Pinpoint the cell where the given text exists, returning its (x, y) midpoint coordinate. 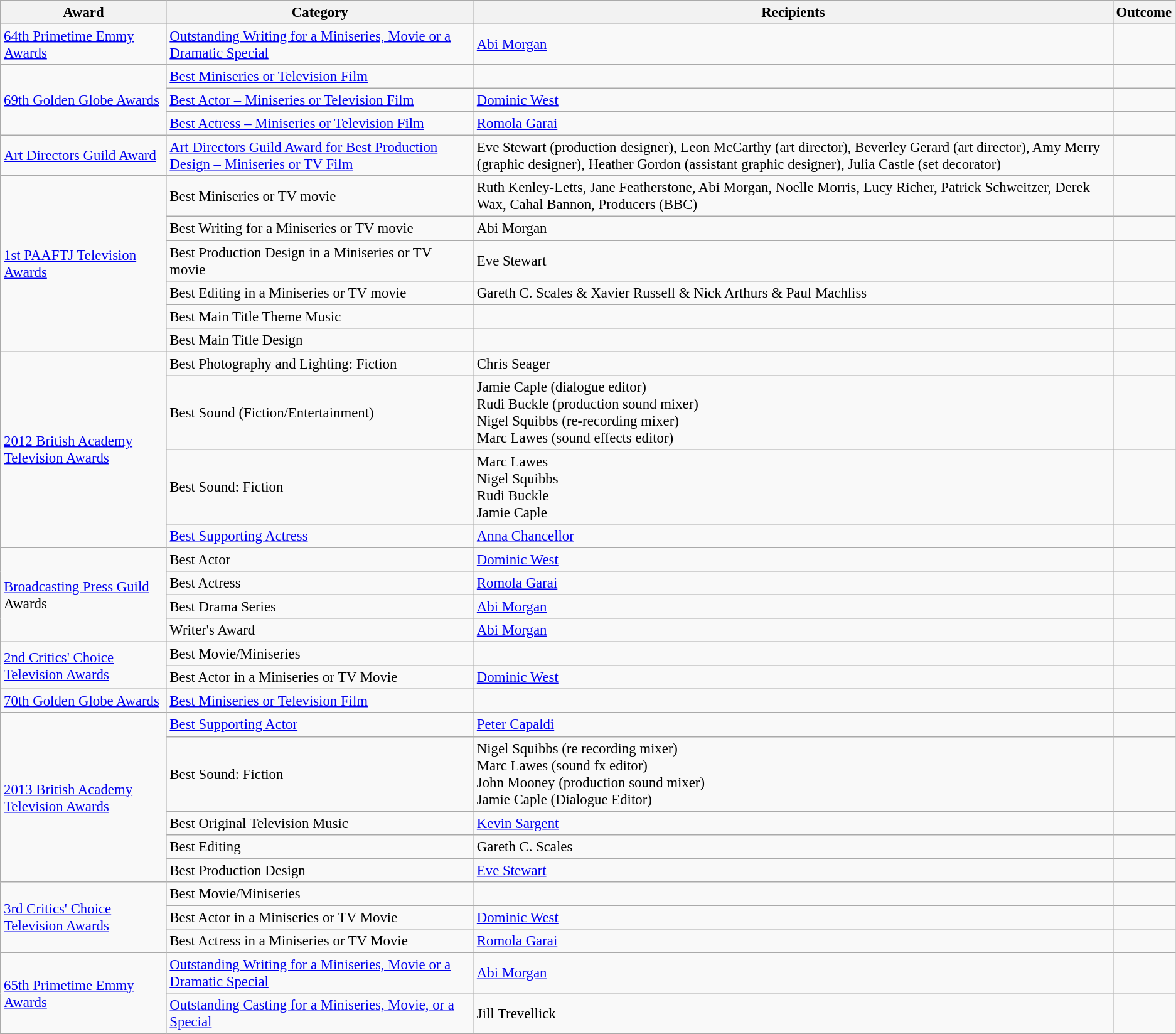
Best Drama Series (320, 607)
Gareth C. Scales (793, 846)
Jill Trevellick (793, 1013)
Nigel Squibbs (re recording mixer)Marc Lawes (sound fx editor)John Mooney (production sound mixer)Jamie Caple (Dialogue Editor) (793, 773)
69th Golden Globe Awards (83, 100)
Best Actor (320, 559)
Best Writing for a Miniseries or TV movie (320, 229)
Recipients (793, 13)
Best Original Television Music (320, 823)
2013 British Academy Television Awards (83, 797)
Best Actress in a Miniseries or TV Movie (320, 941)
Art Directors Guild Award (83, 156)
2012 British Academy Television Awards (83, 450)
Category (320, 13)
Award (83, 13)
Best Photography and Lighting: Fiction (320, 364)
Art Directors Guild Award for Best Production Design – Miniseries or TV Film (320, 156)
2nd Critics' Choice Television Awards (83, 665)
Best Main Title Design (320, 340)
Best Editing (320, 846)
Chris Seager (793, 364)
Best Actress (320, 583)
Jamie Caple (dialogue editor)Rudi Buckle (production sound mixer)Nigel Squibbs (re-recording mixer)Marc Lawes (sound effects editor) (793, 413)
3rd Critics' Choice Television Awards (83, 918)
Ruth Kenley-Letts, Jane Featherstone, Abi Morgan, Noelle Morris, Lucy Richer, Patrick Schweitzer, Derek Wax, Cahal Bannon, Producers (BBC) (793, 196)
Best Actress – Miniseries or Television Film (320, 124)
Outstanding Casting for a Miniseries, Movie, or a Special (320, 1013)
Broadcasting Press Guild Awards (83, 595)
70th Golden Globe Awards (83, 701)
Marc LawesNigel SquibbsRudi BuckleJamie Caple (793, 487)
Best Editing in a Miniseries or TV movie (320, 293)
Outcome (1143, 13)
1st PAAFTJ Television Awards (83, 264)
64th Primetime Emmy Awards (83, 45)
Best Main Title Theme Music (320, 316)
Best Supporting Actress (320, 536)
Kevin Sargent (793, 823)
Best Production Design (320, 870)
65th Primetime Emmy Awards (83, 993)
Best Supporting Actor (320, 725)
Best Sound (Fiction/Entertainment) (320, 413)
Writer's Award (320, 630)
Peter Capaldi (793, 725)
Anna Chancellor (793, 536)
Gareth C. Scales & Xavier Russell & Nick Arthurs & Paul Machliss (793, 293)
Best Actor – Miniseries or Television Film (320, 100)
Best Production Design in a Miniseries or TV movie (320, 261)
Best Miniseries or TV movie (320, 196)
